Provide the (X, Y) coordinate of the cell's center where the given text is located.  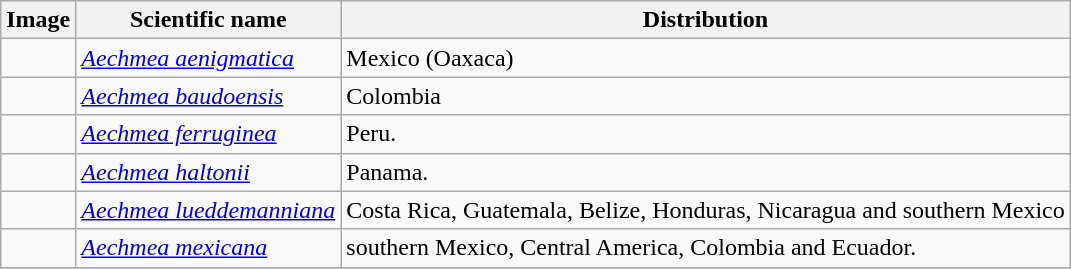
Aechmea haltonii (208, 172)
Aechmea ferruginea (208, 134)
Aechmea lueddemanniana (208, 210)
Panama. (706, 172)
Mexico (Oaxaca) (706, 58)
Peru. (706, 134)
Scientific name (208, 20)
Aechmea mexicana (208, 248)
Aechmea baudoensis (208, 96)
Aechmea aenigmatica (208, 58)
Costa Rica, Guatemala, Belize, Honduras, Nicaragua and southern Mexico (706, 210)
southern Mexico, Central America, Colombia and Ecuador. (706, 248)
Image (38, 20)
Colombia (706, 96)
Distribution (706, 20)
